For the text-containing cell, return its midpoint in [x, y] coordinate format. 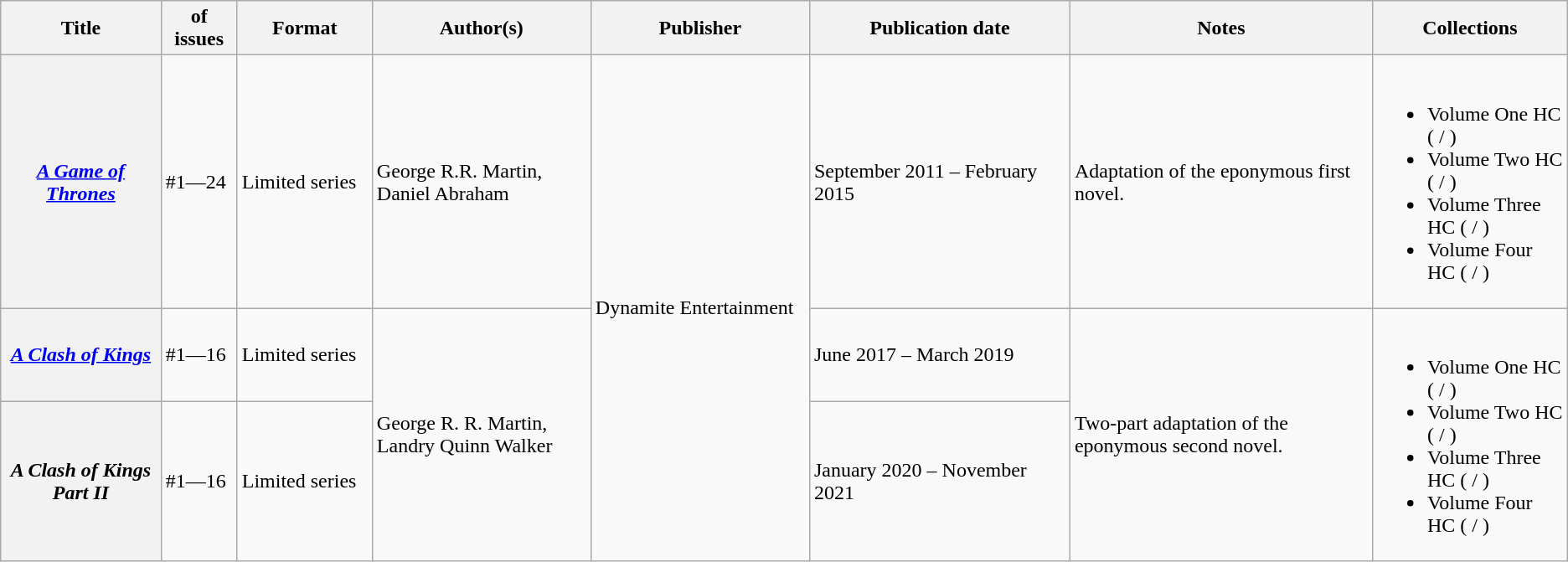
Dynamite Entertainment [700, 308]
Format [305, 28]
Publisher [700, 28]
Title [80, 28]
George R.R. Martin, Daniel Abraham [481, 182]
January 2020 – November 2021 [940, 481]
A Game of Thrones [80, 182]
#1—24 [199, 182]
A Clash of Kings Part II [80, 481]
A Clash of Kings [80, 355]
George R. R. Martin, Landry Quinn Walker [481, 435]
of issues [199, 28]
Author(s) [481, 28]
September 2011 – February 2015 [940, 182]
Notes [1221, 28]
Adaptation of the eponymous first novel. [1221, 182]
Two-part adaptation of the eponymous second novel. [1221, 435]
Publication date [940, 28]
June 2017 – March 2019 [940, 355]
Collections [1469, 28]
